Detect which cell encompasses the target text, then output its (x, y) center coordinate. 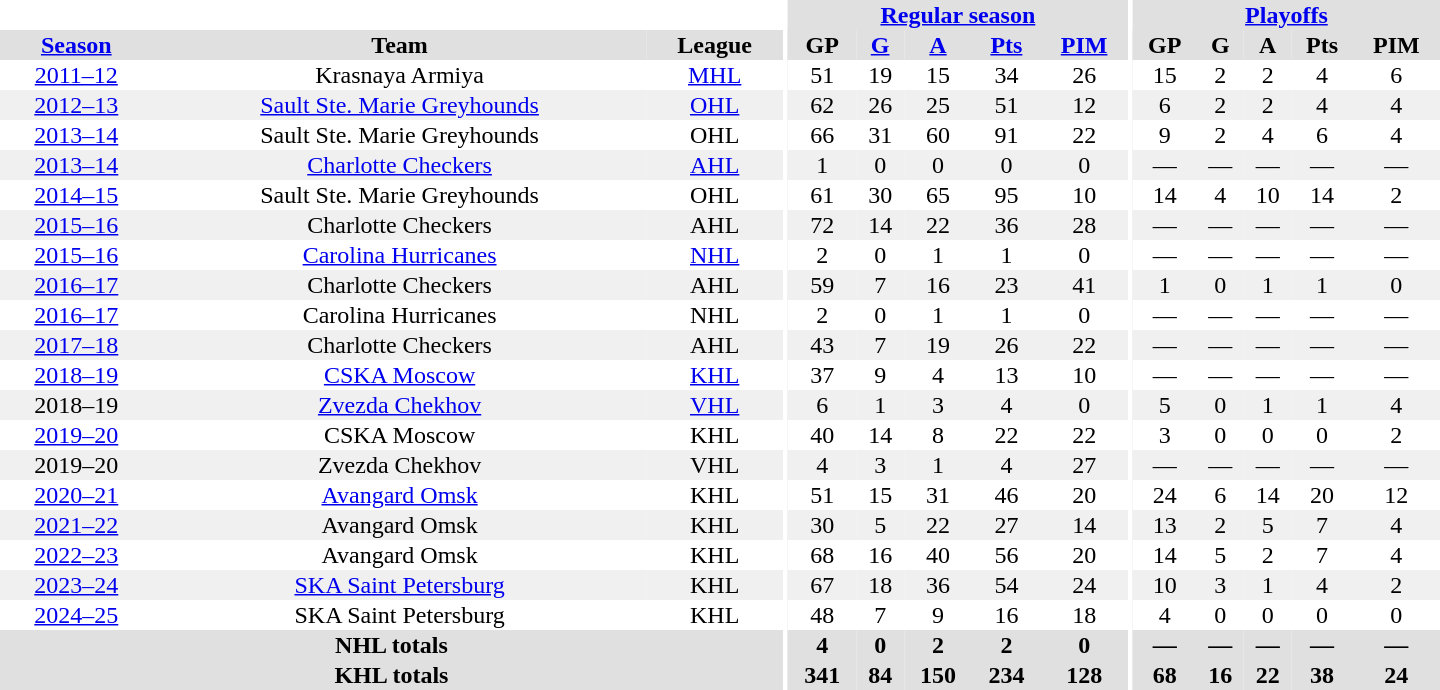
Season (76, 45)
8 (938, 435)
341 (822, 675)
48 (822, 615)
28 (1084, 225)
43 (822, 345)
2020–21 (76, 495)
2017–18 (76, 345)
84 (880, 675)
37 (822, 375)
Team (400, 45)
NHL totals (392, 645)
67 (822, 585)
MHL (715, 75)
League (715, 45)
72 (822, 225)
91 (1006, 135)
95 (1006, 195)
60 (938, 135)
2024–25 (76, 615)
59 (822, 285)
61 (822, 195)
34 (1006, 75)
2021–22 (76, 525)
62 (822, 105)
128 (1084, 675)
65 (938, 195)
38 (1322, 675)
234 (1006, 675)
2023–24 (76, 585)
2022–23 (76, 555)
Krasnaya Armiya (400, 75)
Regular season (958, 15)
2012–13 (76, 105)
2011–12 (76, 75)
41 (1084, 285)
2014–15 (76, 195)
56 (1006, 555)
46 (1006, 495)
66 (822, 135)
150 (938, 675)
KHL totals (392, 675)
23 (1006, 285)
25 (938, 105)
Playoffs (1286, 15)
54 (1006, 585)
